Search for the cell housing the specified text and yield its (x, y) center coordinate. 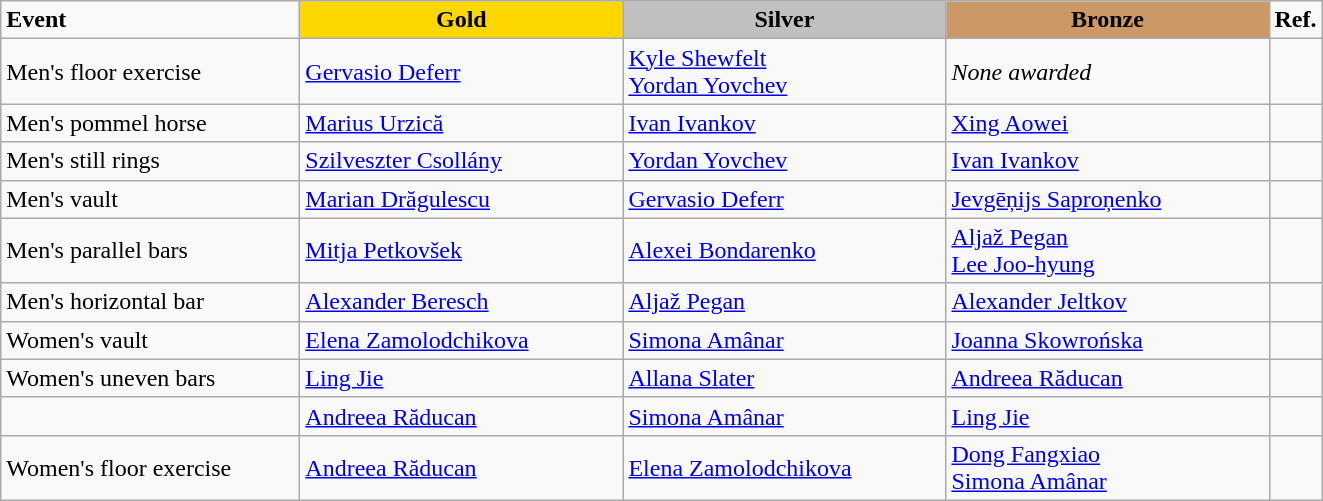
Men's horizontal bar (150, 302)
Ref. (1296, 20)
Men's still rings (150, 161)
Event (150, 20)
Aljaž Pegan Lee Joo-hyung (1108, 250)
Kyle Shewfelt Yordan Yovchev (784, 72)
Men's parallel bars (150, 250)
Allana Slater (784, 378)
Women's uneven bars (150, 378)
Aljaž Pegan (784, 302)
Women's vault (150, 340)
Men's floor exercise (150, 72)
Xing Aowei (1108, 123)
Marian Drăgulescu (462, 199)
Mitja Petkovšek (462, 250)
Women's floor exercise (150, 468)
Yordan Yovchev (784, 161)
Alexander Jeltkov (1108, 302)
Alexei Bondarenko (784, 250)
Szilveszter Csollány (462, 161)
Alexander Beresch (462, 302)
Men's pommel horse (150, 123)
Dong Fangxiao Simona Amânar (1108, 468)
Bronze (1108, 20)
Jevgēņijs Saproņenko (1108, 199)
Silver (784, 20)
Joanna Skowrońska (1108, 340)
Men's vault (150, 199)
Marius Urzică (462, 123)
Gold (462, 20)
None awarded (1108, 72)
